Provide the [X, Y] coordinate of the cell's center where the given text is located.  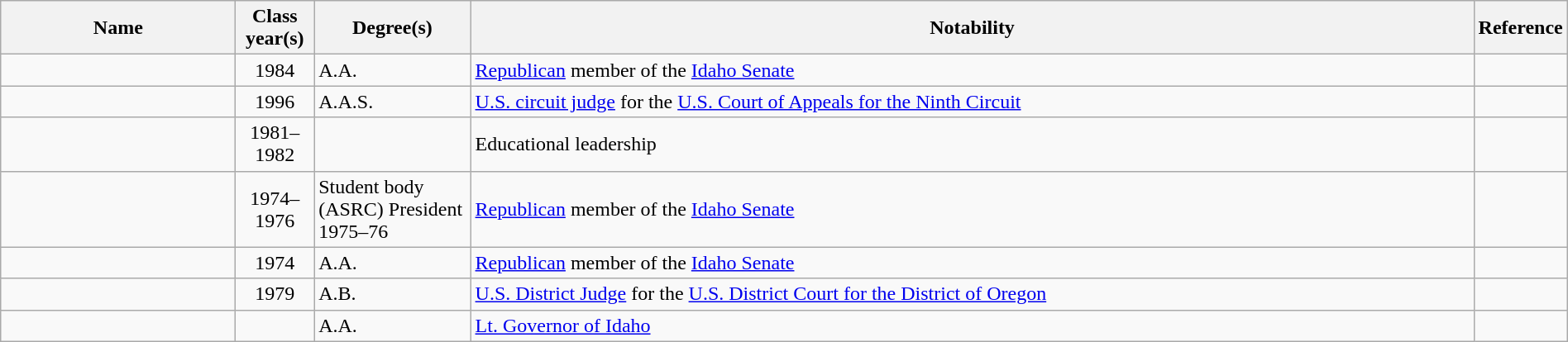
U.S. District Judge for the U.S. District Court for the District of Oregon [973, 294]
1984 [275, 70]
1974–1976 [275, 209]
Degree(s) [392, 28]
Lt. Governor of Idaho [973, 325]
1979 [275, 294]
Educational leadership [973, 144]
Reference [1520, 28]
Class year(s) [275, 28]
Student body (ASRC) President 1975–76 [392, 209]
Name [118, 28]
U.S. circuit judge for the U.S. Court of Appeals for the Ninth Circuit [973, 102]
1974 [275, 263]
Notability [973, 28]
A.B. [392, 294]
1981–1982 [275, 144]
1996 [275, 102]
A.A.S. [392, 102]
